Return (x, y) of the center of cell containing provided text 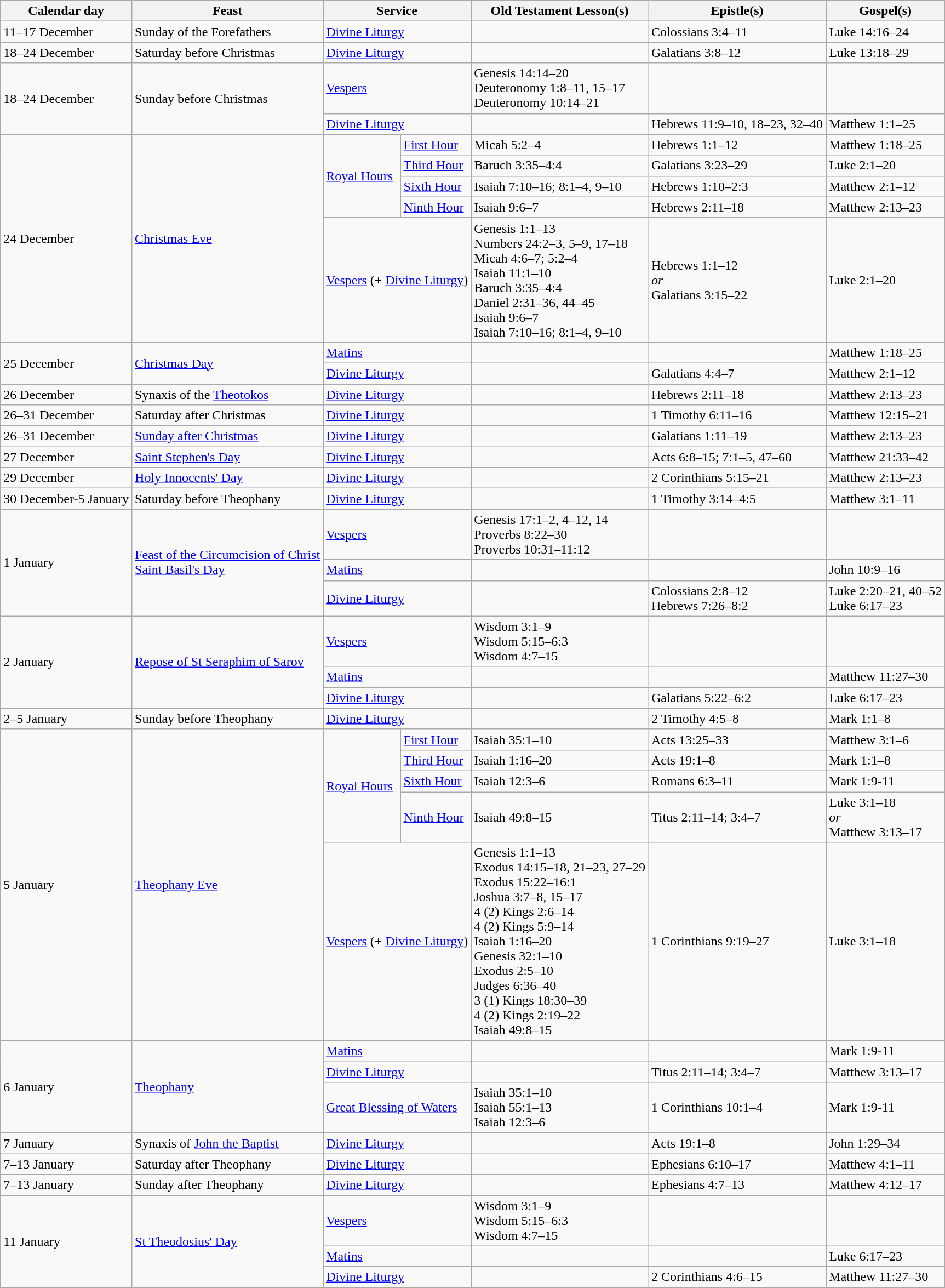
Saint Stephen's Day (228, 457)
Christmas Day (228, 363)
Calendar day (66, 11)
Isaiah 7:10–16; 8:1–4, 9–10 (560, 186)
11–17 December (66, 32)
Colossians 3:4–11 (737, 32)
Feast (228, 11)
Romans 6:3–11 (737, 781)
2 Timothy 4:5–8 (737, 719)
1 Timothy 6:11–16 (737, 415)
Matthew 4:12–17 (885, 1185)
Luke 13:18–29 (885, 53)
2 January (66, 662)
Luke 14:16–24 (885, 32)
Old Testament Lesson(s) (560, 11)
26 December (66, 394)
Galatians 5:22–6:2 (737, 698)
25 December (66, 363)
Acts 13:25–33 (737, 739)
2 Corinthians 5:15–21 (737, 478)
Sunday after Christmas (228, 436)
24 December (66, 238)
11 January (66, 1241)
Hebrews 1:10–2:3 (737, 186)
Isaiah 35:1–10Isaiah 55:1–13Isaiah 12:3–6 (560, 1108)
Baruch 3:35–4:4 (560, 166)
Matthew 4:1–11 (885, 1164)
Sunday before Christmas (228, 99)
Hebrews 11:9–10, 18–23, 32–40 (737, 124)
Epistle(s) (737, 11)
Hebrews 1:1–12 (737, 145)
7 January (66, 1143)
Matthew 3:13–17 (885, 1072)
Isaiah 35:1–10 (560, 739)
Galatians 1:11–19 (737, 436)
Matthew 21:33–42 (885, 457)
Synaxis of the Theotokos (228, 394)
Hebrews 1:1–12orGalatians 3:15–22 (737, 280)
Sunday before Theophany (228, 719)
Matthew 3:1–11 (885, 499)
Ephesians 4:7–13 (737, 1185)
1 Corinthians 9:19–27 (737, 942)
6 January (66, 1087)
Repose of St Seraphim of Sarov (228, 662)
Feast of the Circumcision of ChristSaint Basil's Day (228, 562)
Colossians 2:8–12Hebrews 7:26–8:2 (737, 599)
5 January (66, 885)
Sunday after Theophany (228, 1185)
2 Corinthians 4:6–15 (737, 1277)
Genesis 14:14–20Deuteronomy 1:8–11, 15–17Deuteronomy 10:14–21 (560, 88)
Saturday after Theophany (228, 1164)
Sunday of the Forefathers (228, 32)
Gospel(s) (885, 11)
Galatians 3:23–29 (737, 166)
Matthew 3:1–6 (885, 739)
Luke 3:1–18 (885, 942)
Matthew 12:15–21 (885, 415)
John 10:9–16 (885, 570)
2–5 January (66, 719)
Galatians 4:4–7 (737, 373)
John 1:29–34 (885, 1143)
Christmas Eve (228, 238)
Genesis 17:1–2, 4–12, 14Proverbs 8:22–30Proverbs 10:31–11:12 (560, 534)
1 January (66, 562)
Great Blessing of Waters (397, 1108)
Holy Innocents' Day (228, 478)
Galatians 3:8–12 (737, 53)
Synaxis of John the Baptist (228, 1143)
Service (397, 11)
Isaiah 1:16–20 (560, 760)
Micah 5:2–4 (560, 145)
30 December-5 January (66, 499)
Ephesians 6:10–17 (737, 1164)
Acts 6:8–15; 7:1–5, 47–60 (737, 457)
27 December (66, 457)
Luke 3:1–18orMatthew 3:13–17 (885, 817)
Saturday before Christmas (228, 53)
Matthew 1:1–25 (885, 124)
1 Timothy 3:14–4:5 (737, 499)
1 Corinthians 10:1–4 (737, 1108)
Theophany (228, 1087)
Isaiah 9:6–7 (560, 207)
Theophany Eve (228, 885)
Saturday before Theophany (228, 499)
Genesis 1:1–13Numbers 24:2–3, 5–9, 17–18Micah 4:6–7; 5:2–4Isaiah 11:1–10Baruch 3:35–4:4Daniel 2:31–36, 44–45Isaiah 9:6–7Isaiah 7:10–16; 8:1–4, 9–10 (560, 280)
Isaiah 49:8–15 (560, 817)
Luke 2:20–21, 40–52Luke 6:17–23 (885, 599)
Saturday after Christmas (228, 415)
Isaiah 12:3–6 (560, 781)
29 December (66, 478)
St Theodosius' Day (228, 1241)
